Provide the (x, y) coordinate of the cell's center where the given text is located.  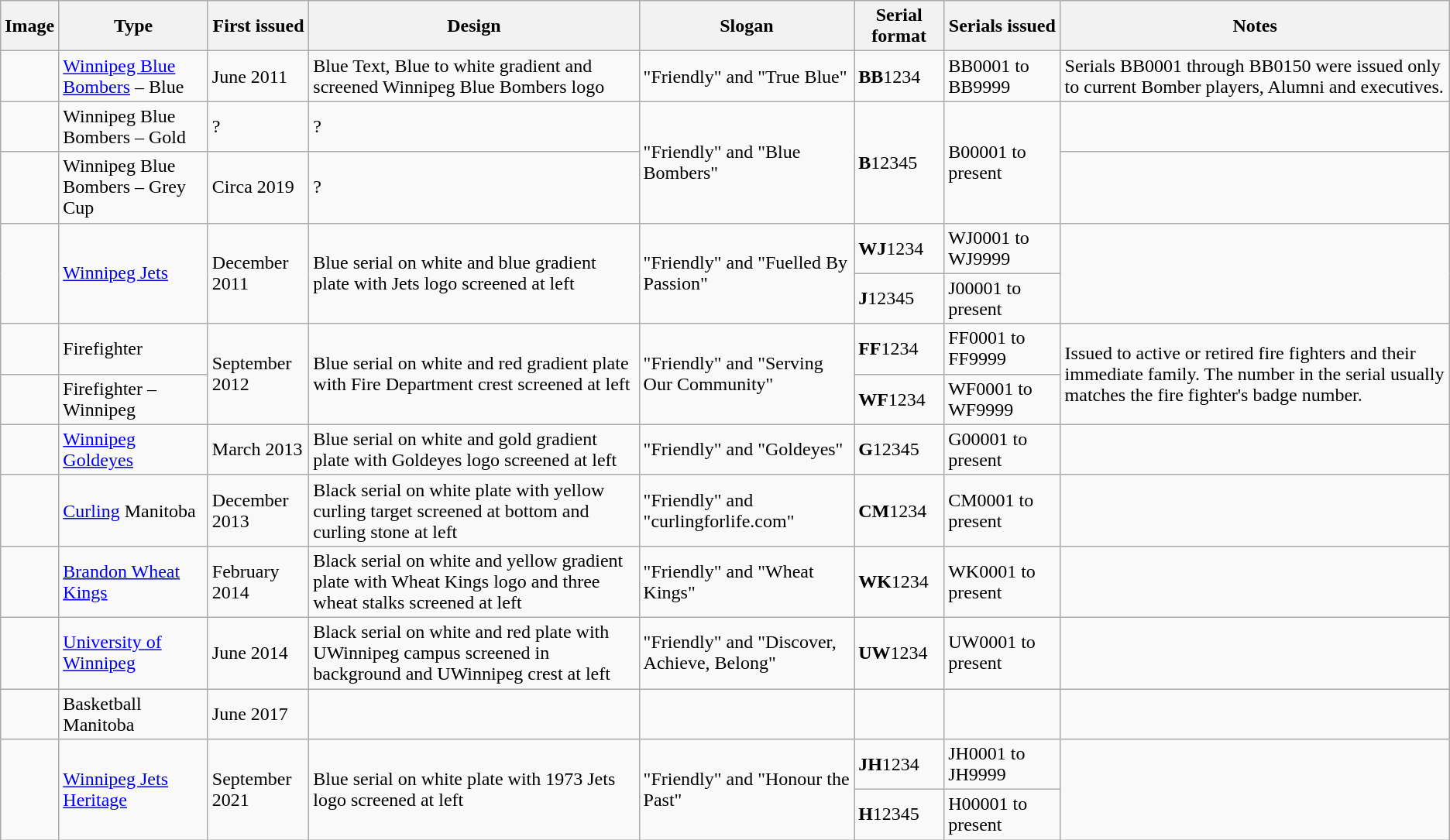
FF0001 to FF9999 (1002, 348)
University of Winnipeg (133, 653)
G00001 to present (1002, 449)
B12345 (899, 163)
Winnipeg Goldeyes (133, 449)
Black serial on white and red plate with UWinnipeg campus screened in background and UWinnipeg crest at left (474, 653)
"Friendly" and "Goldeyes" (747, 449)
"Friendly" and "Blue Bombers" (747, 163)
H12345 (899, 814)
Serials issued (1002, 26)
"Friendly" and "Serving Our Community" (747, 374)
"Friendly" and "Wheat Kings" (747, 581)
Blue serial on white and blue gradient plate with Jets logo screened at left (474, 273)
Black serial on white and yellow gradient plate with Wheat Kings logo and three wheat stalks screened at left (474, 581)
UW1234 (899, 653)
Blue serial on white and red gradient plate with Fire Department crest screened at left (474, 374)
BB1234 (899, 76)
Firefighter – Winnipeg (133, 399)
Design (474, 26)
Serials BB0001 through BB0150 were issued only to current Bomber players, Alumni and executives. (1255, 76)
December 2013 (258, 510)
Curling Manitoba (133, 510)
CM0001 to present (1002, 510)
Blue Text, Blue to white gradient and screened Winnipeg Blue Bombers logo (474, 76)
June 2014 (258, 653)
"Friendly" and "Honour the Past" (747, 790)
"Friendly" and "curlingforlife.com" (747, 510)
WJ1234 (899, 248)
Slogan (747, 26)
Blue serial on white and gold gradient plate with Goldeyes logo screened at left (474, 449)
JH0001 to JH9999 (1002, 765)
September 2012 (258, 374)
JH1234 (899, 765)
First issued (258, 26)
Firefighter (133, 348)
WK1234 (899, 581)
December 2011 (258, 273)
September 2021 (258, 790)
WF0001 to WF9999 (1002, 399)
Basketball Manitoba (133, 714)
Notes (1255, 26)
J00001 to present (1002, 299)
"Friendly" and "True Blue" (747, 76)
June 2011 (258, 76)
June 2017 (258, 714)
March 2013 (258, 449)
WF1234 (899, 399)
Winnipeg Jets (133, 273)
BB0001 to BB9999 (1002, 76)
G12345 (899, 449)
"Friendly" and "Discover, Achieve, Belong" (747, 653)
B00001 to present (1002, 163)
Serial format (899, 26)
UW0001 to present (1002, 653)
FF1234 (899, 348)
Black serial on white plate with yellow curling target screened at bottom and curling stone at left (474, 510)
WK0001 to present (1002, 581)
WJ0001 to WJ9999 (1002, 248)
Winnipeg Jets Heritage (133, 790)
Winnipeg Blue Bombers – Blue (133, 76)
"Friendly" and "Fuelled By Passion" (747, 273)
CM1234 (899, 510)
Issued to active or retired fire fighters and their immediate family. The number in the serial usually matches the fire fighter's badge number. (1255, 374)
Circa 2019 (258, 187)
Image (29, 26)
Brandon Wheat Kings (133, 581)
H00001 to present (1002, 814)
February 2014 (258, 581)
Blue serial on white plate with 1973 Jets logo screened at left (474, 790)
Winnipeg Blue Bombers – Gold (133, 127)
Winnipeg Blue Bombers – Grey Cup (133, 187)
Type (133, 26)
J12345 (899, 299)
